Detect which cell encompasses the target text, then output its (X, Y) center coordinate. 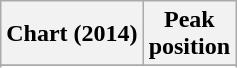
Peakposition (189, 34)
Chart (2014) (72, 34)
